Locate the cell with the specified text and output its [X, Y] center coordinate. 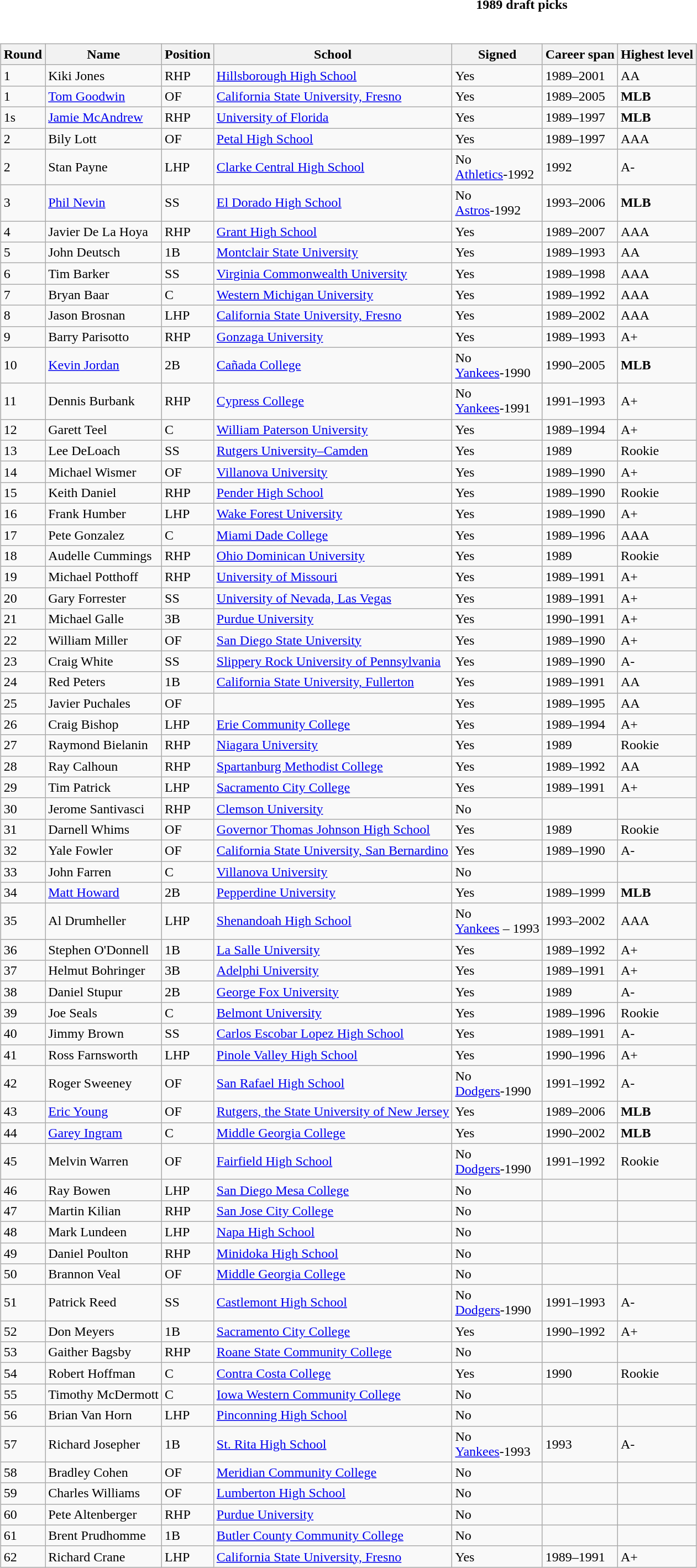
50 [23, 1274]
Ray Calhoun [104, 766]
27 [23, 745]
39 [23, 1013]
1989–2006 [580, 1112]
Governor Thomas Johnson High School [333, 829]
48 [23, 1232]
Martin Kilian [104, 1211]
6 [23, 274]
29 [23, 787]
Virginia Commonwealth University [333, 274]
Adelphi University [333, 971]
1989–1999 [580, 893]
San Diego State University [333, 640]
Garey Ingram [104, 1133]
Bradley Cohen [104, 1472]
William Miller [104, 640]
17 [23, 535]
10 [23, 365]
Barry Parisotto [104, 337]
1989–2007 [580, 232]
Highest level [657, 54]
1s [23, 117]
Patrick Reed [104, 1303]
30 [23, 808]
1992 [580, 167]
35 [23, 921]
Daniel Poulton [104, 1253]
Pinole Valley High School [333, 1055]
57 [23, 1444]
Michael Galle [104, 619]
Timothy McDermott [104, 1394]
1990–1992 [580, 1331]
Shenandoah High School [333, 921]
44 [23, 1133]
31 [23, 829]
Belmont University [333, 1013]
37 [23, 971]
Michael Potthoff [104, 577]
56 [23, 1415]
Slippery Rock University of Pennsylvania [333, 661]
11 [23, 401]
Fairfield High School [333, 1161]
Daniel Stupur [104, 992]
Richard Crane [104, 1556]
61 [23, 1535]
Carlos Escobar Lopez High School [333, 1034]
Phil Nevin [104, 203]
John Farren [104, 872]
Jamie McAndrew [104, 117]
Spartanburg Methodist College [333, 766]
Butler County Community College [333, 1535]
Ross Farnsworth [104, 1055]
Minidoka High School [333, 1253]
Jimmy Brown [104, 1034]
Stan Payne [104, 167]
1989–1995 [580, 703]
Clemson University [333, 808]
Hillsborough High School [333, 75]
23 [23, 661]
Eric Young [104, 1112]
12 [23, 430]
Helmut Bohringer [104, 971]
Position [188, 54]
University of Missouri [333, 577]
Roane State Community College [333, 1352]
Stephen O'Donnell [104, 950]
NoDodgers-1990 [497, 1084]
Melvin Warren [104, 1161]
Audelle Cummings [104, 556]
Darnell Whims [104, 829]
8 [23, 316]
Western Michigan University [333, 295]
Raymond Bielanin [104, 745]
Pete Altenberger [104, 1514]
21 [23, 619]
1990–2005 [580, 365]
54 [23, 1373]
NoYankees-1991 [497, 401]
1990–2002 [580, 1133]
NoAthletics-1992 [497, 167]
Tom Goodwin [104, 96]
San Rafael High School [333, 1084]
Signed [497, 54]
1989–2001 [580, 75]
1993–2006 [580, 203]
53 [23, 1352]
William Paterson University [333, 430]
7 [23, 295]
5 [23, 253]
58 [23, 1472]
60 [23, 1514]
Tim Barker [104, 274]
Clarke Central High School [333, 167]
Jerome Santivasci [104, 808]
Wake Forest University [333, 514]
Pepperdine University [333, 893]
32 [23, 850]
1990–1996 [580, 1055]
1993 [580, 1444]
Contra Costa College [333, 1373]
Don Meyers [104, 1331]
22 [23, 640]
Brent Prudhomme [104, 1535]
Montclair State University [333, 253]
13 [23, 451]
45 [23, 1161]
NoAstros-1992 [497, 203]
San Diego Mesa College [333, 1190]
Craig White [104, 661]
26 [23, 724]
Grant High School [333, 232]
1989–1998 [580, 274]
Garett Teel [104, 430]
Petal High School [333, 139]
George Fox University [333, 992]
28 [23, 766]
Richard Josepher [104, 1444]
Yale Fowler [104, 850]
Round [23, 54]
18 [23, 556]
Michael Wismer [104, 472]
Robert Hoffman [104, 1373]
1989–2005 [580, 96]
3 [23, 203]
El Dorado High School [333, 203]
Meridian Community College [333, 1472]
15 [23, 493]
Pinconning High School [333, 1415]
Brian Van Horn [104, 1415]
Pender High School [333, 493]
Career span [580, 54]
Brannon Veal [104, 1274]
1989–2002 [580, 316]
20 [23, 598]
43 [23, 1112]
Erie Community College [333, 724]
Kevin Jordan [104, 365]
Matt Howard [104, 893]
41 [23, 1055]
California State University, Fullerton [333, 682]
Joe Seals [104, 1013]
25 [23, 703]
St. Rita High School [333, 1444]
33 [23, 872]
NoYankees – 1993 [497, 921]
Iowa Western Community College [333, 1394]
51 [23, 1303]
Charles Williams [104, 1493]
Napa High School [333, 1232]
Keith Daniel [104, 493]
Rutgers University–Camden [333, 451]
University of Florida [333, 117]
Dennis Burbank [104, 401]
4 [23, 232]
62 [23, 1556]
Gary Forrester [104, 598]
38 [23, 992]
Cañada College [333, 365]
40 [23, 1034]
1990 [580, 1373]
24 [23, 682]
Javier De La Hoya [104, 232]
Rutgers, the State University of New Jersey [333, 1112]
Miami Dade College [333, 535]
San Jose City College [333, 1211]
Al Drumheller [104, 921]
34 [23, 893]
Roger Sweeney [104, 1084]
16 [23, 514]
NoYankees-1990 [497, 365]
Jason Brosnan [104, 316]
Gaither Bagsby [104, 1352]
Niagara University [333, 745]
School [333, 54]
Kiki Jones [104, 75]
1990–1991 [580, 619]
9 [23, 337]
42 [23, 1084]
Ohio Dominican University [333, 556]
Red Peters [104, 682]
Castlemont High School [333, 1303]
Mark Lundeen [104, 1232]
Bryan Baar [104, 295]
Craig Bishop [104, 724]
Pete Gonzalez [104, 535]
59 [23, 1493]
Cypress College [333, 401]
Name [104, 54]
La Salle University [333, 950]
Lumberton High School [333, 1493]
1993–2002 [580, 921]
14 [23, 472]
No Yankees-1993 [497, 1444]
55 [23, 1394]
49 [23, 1253]
John Deutsch [104, 253]
36 [23, 950]
Gonzaga University [333, 337]
46 [23, 1190]
Tim Patrick [104, 787]
47 [23, 1211]
Lee DeLoach [104, 451]
California State University, San Bernardino [333, 850]
52 [23, 1331]
University of Nevada, Las Vegas [333, 598]
Javier Puchales [104, 703]
Bily Lott [104, 139]
19 [23, 577]
Frank Humber [104, 514]
Ray Bowen [104, 1190]
